Extract the (X, Y) coordinate from the center of the cell holding the provided text.  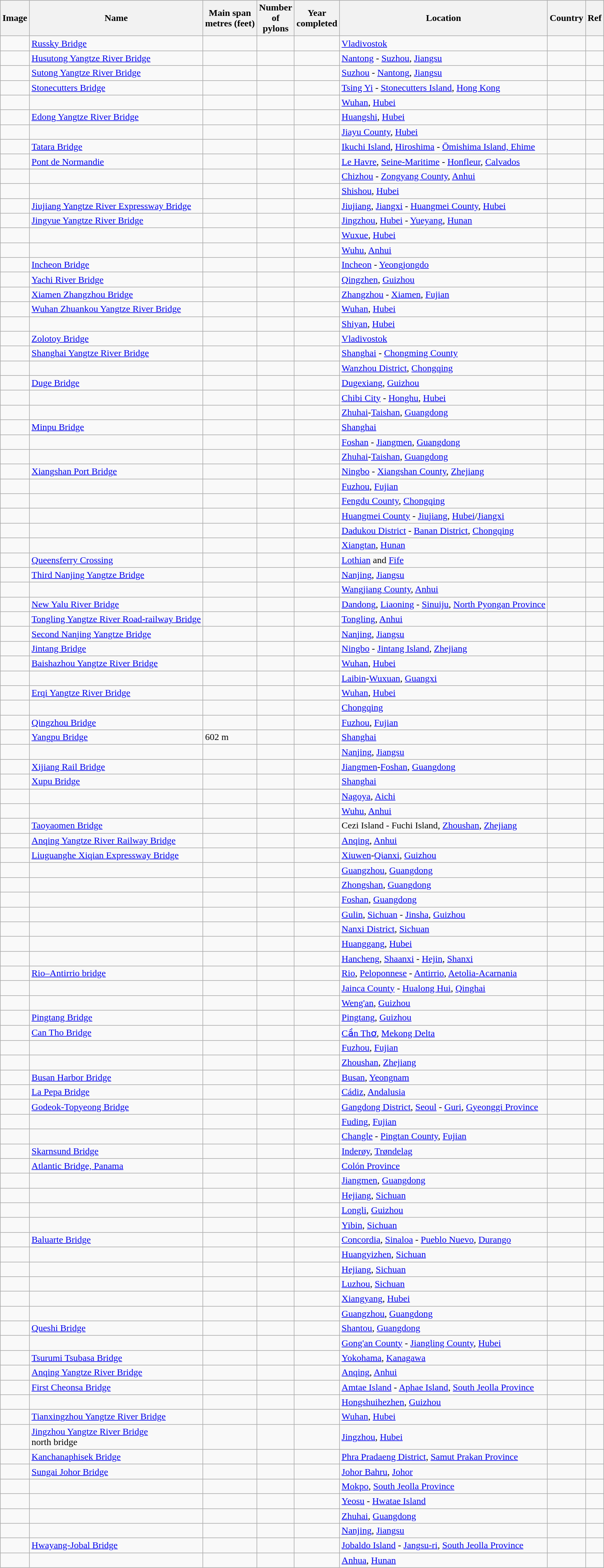
Shanghai Yangtze River Bridge (116, 353)
Cần Thơ, Mekong Delta (443, 1033)
Ningbo - Jintang Island, Zhejiang (443, 648)
Shanghai - Chongming County (443, 353)
Suzhou - Nantong, Jiangsu (443, 73)
Jiangmen-Foshan, Guangdong (443, 767)
Longli, Guizhou (443, 1210)
Huanggang, Hubei (443, 944)
Shantou, Guangdong (443, 1328)
Tongling, Anhui (443, 619)
Anqing Yangtze River Railway Bridge (116, 840)
Huangmei County - Jiujiang, Hubei/Jiangxi (443, 516)
Yeosu - Hwatae Island (443, 1501)
Country (566, 18)
Zhongshan, Guangdong (443, 885)
Location (443, 18)
Anqing Yangtze River Bridge (116, 1373)
Colón Province (443, 1166)
Xiangyang, Hubei (443, 1299)
Jintang Bridge (116, 648)
Wuhan Zhuankou Yangtze River Bridge (116, 309)
Ref (594, 18)
Zhoushan, Zhejiang (443, 1063)
Mokpo, South Jeolla Province (443, 1486)
Pont de Normandie (116, 161)
Xiangshan Port Bridge (116, 472)
Yachi River Bridge (116, 280)
Huangshi, Hubei (443, 117)
Qingzhou Bridge (116, 723)
Main spanmetres (feet) (230, 18)
Hongshuihezhen, Guizhou (443, 1402)
Jiujiang, Jiangxi - Huangmei County, Hubei (443, 206)
Pingtang, Guizhou (443, 1018)
Baishazhou Yangtze River Bridge (116, 663)
Xiamen Zhangzhou Bridge (116, 294)
Second Nanjing Yangtze Bridge (116, 634)
Shiyan, Hubei (443, 324)
Zhangzhou - Xiamen, Fujian (443, 294)
Incheon - Yeongjongdo (443, 265)
Nagoya, Aichi (443, 796)
Jingzhou Yangtze River Bridgenorth bridge (116, 1437)
Queshi Bridge (116, 1328)
Weng'an, Guizhou (443, 1003)
Taoyaomen Bridge (116, 826)
Nanxi District, Sichuan (443, 929)
Gangdong District, Seoul - Guri, Gyeonggi Province (443, 1107)
Qingzhen, Guizhou (443, 280)
Minpu Bridge (116, 427)
Jingzhou, Hubei (443, 1437)
Atlantic Bridge, Panama (116, 1166)
Liuguanghe Xiqian Expressway Bridge (116, 855)
Yearcompleted (317, 18)
Xiuwen-Qianxi, Guizhou (443, 855)
602 m (230, 737)
Le Havre, Seine-Maritime - Honfleur, Calvados (443, 161)
Ningbo - Xiangshan County, Zhejiang (443, 472)
Hwayang-Jobal Bridge (116, 1546)
Jingyue Yangtze River Bridge (116, 221)
New Yalu River Bridge (116, 604)
Chibi City - Honghu, Hubei (443, 398)
Foshan - Jiangmen, Guangdong (443, 442)
Busan, Yeongnam (443, 1077)
Foshan, Guangdong (443, 899)
Zhuhai, Guangdong (443, 1516)
Amtae Island - Aphae Island, South Jeolla Province (443, 1387)
Zolotoy Bridge (116, 339)
Rio–Antirrio bridge (116, 973)
Hancheng, Shaanxi - Hejin, Shanxi (443, 959)
Busan Harbor Bridge (116, 1077)
Jiayu County, Hubei (443, 132)
Johor Bahru, Johor (443, 1471)
Ikuchi Island, Hiroshima - Ōmishima Island, Ehime (443, 147)
Baluarte Bridge (116, 1240)
Wangjiang County, Anhui (443, 590)
Fengdu County, Chongqing (443, 501)
Pingtang Bridge (116, 1018)
Jiangmen, Guangdong (443, 1181)
Image (15, 18)
Changle - Pingtan County, Fujian (443, 1136)
La Pepa Bridge (116, 1092)
Xijiang Rail Bridge (116, 767)
Huangyizhen, Sichuan (443, 1254)
Gong'an County - Jiangling County, Hubei (443, 1343)
Anhua, Hunan (443, 1560)
First Cheonsa Bridge (116, 1387)
Fuding, Fujian (443, 1122)
Godeok-Topyeong Bridge (116, 1107)
Sutong Yangtze River Bridge (116, 73)
Kanchanaphisek Bridge (116, 1457)
Dadukou District - Banan District, Chongqing (443, 531)
Xupu Bridge (116, 781)
Tsurumi Tsubasa Bridge (116, 1358)
Edong Yangtze River Bridge (116, 117)
Rio, Peloponnese - Antirrio, Aetolia-Acarnania (443, 973)
Chongqing (443, 708)
Duge Bridge (116, 383)
Numberofpylons (275, 18)
Erqi Yangtze River Bridge (116, 693)
Wuxue, Hubei (443, 235)
Skarnsund Bridge (116, 1151)
Cádiz, Andalusia (443, 1092)
Jiujiang Yangtze River Expressway Bridge (116, 206)
Sungai Johor Bridge (116, 1471)
Russky Bridge (116, 43)
Stonecutters Bridge (116, 88)
Third Nanjing Yangtze Bridge (116, 575)
Queensferry Crossing (116, 560)
Dandong, Liaoning - Sinuiju, North Pyongan Province (443, 604)
Lothian and Fife (443, 560)
Laibin-Wuxuan, Guangxi (443, 678)
Cezi Island - Fuchi Island, Zhoushan, Zhejiang (443, 826)
Husutong Yangtze River Bridge (116, 58)
Yibin, Sichuan (443, 1225)
Xiangtan, Hunan (443, 545)
Tongling Yangtze River Road-railway Bridge (116, 619)
Dugexiang, Guizhou (443, 383)
Jobaldo Island - Jangsu-ri, South Jeolla Province (443, 1546)
Yangpu Bridge (116, 737)
Jingzhou, Hubei - Yueyang, Hunan (443, 221)
Shishou, Hubei (443, 191)
Chizhou - Zongyang County, Anhui (443, 176)
Wanzhou District, Chongqing (443, 368)
Can Tho Bridge (116, 1033)
Yokohama, Kanagawa (443, 1358)
Tsing Yi - Stonecutters Island, Hong Kong (443, 88)
Incheon Bridge (116, 265)
Phra Pradaeng District, Samut Prakan Province (443, 1457)
Luzhou, Sichuan (443, 1284)
Jainca County - Hualong Hui, Qinghai (443, 988)
Inderøy, Trøndelag (443, 1151)
Tianxingzhou Yangtze River Bridge (116, 1417)
Concordia, Sinaloa - Pueblo Nuevo, Durango (443, 1240)
Tatara Bridge (116, 147)
Gulin, Sichuan - Jinsha, Guizhou (443, 914)
Nantong - Suzhou, Jiangsu (443, 58)
Name (116, 18)
